Output the (X, Y) coordinate of the center of the cell containing the given text.  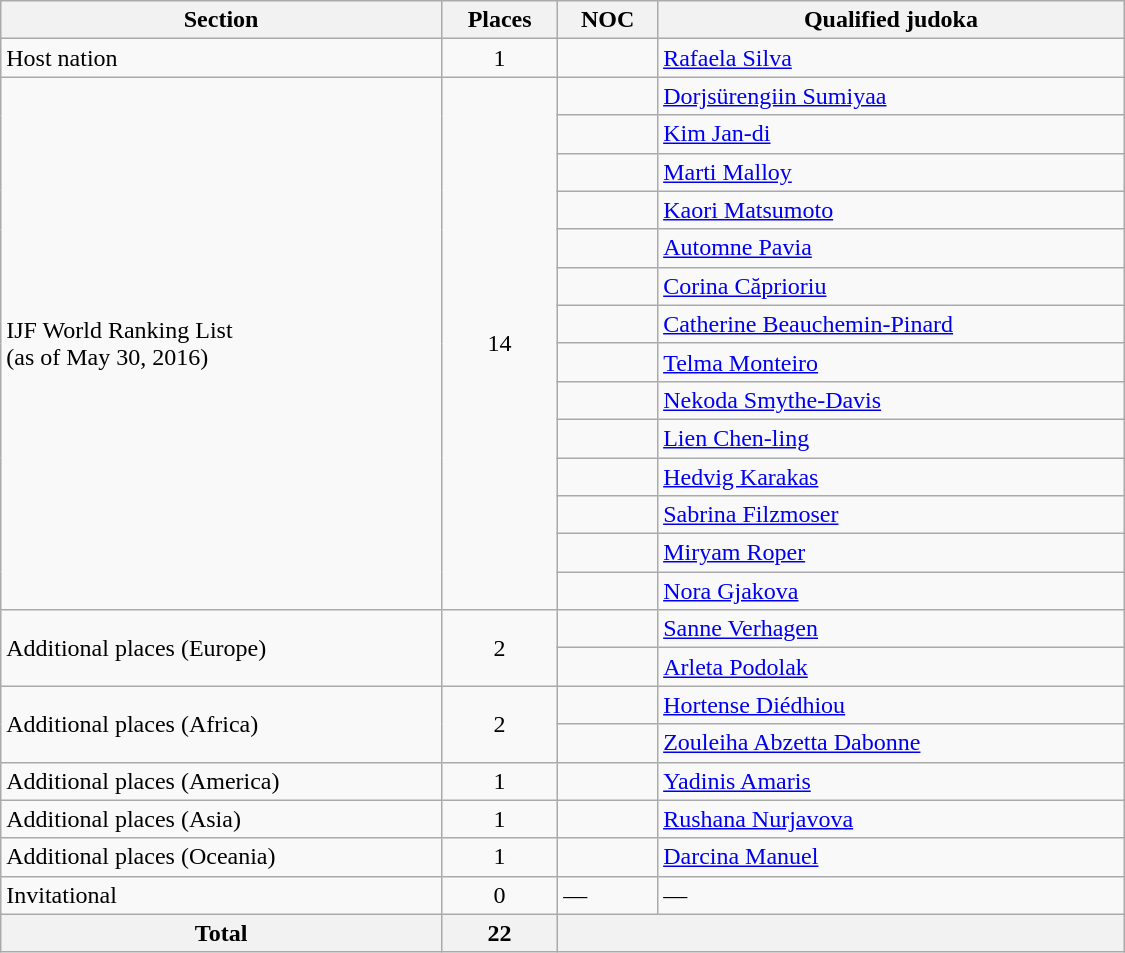
Additional places (Europe) (222, 648)
Dorjsürengiin Sumiyaa (892, 96)
14 (499, 344)
Nekoda Smythe-Davis (892, 400)
Sabrina Filzmoser (892, 515)
Darcina Manuel (892, 857)
Additional places (America) (222, 781)
Catherine Beauchemin-Pinard (892, 324)
Rafaela Silva (892, 58)
Kim Jan-di (892, 134)
0 (499, 895)
Qualified judoka (892, 20)
Zouleiha Abzetta Dabonne (892, 743)
Additional places (Africa) (222, 724)
Nora Gjakova (892, 591)
Host nation (222, 58)
Automne Pavia (892, 248)
Yadinis Amaris (892, 781)
Sanne Verhagen (892, 629)
Additional places (Asia) (222, 819)
Invitational (222, 895)
Places (499, 20)
Kaori Matsumoto (892, 210)
22 (499, 933)
Rushana Nurjavova (892, 819)
Lien Chen-ling (892, 438)
Section (222, 20)
Corina Căprioriu (892, 286)
Miryam Roper (892, 553)
Arleta Podolak (892, 667)
IJF World Ranking List(as of May 30, 2016) (222, 344)
Telma Monteiro (892, 362)
Additional places (Oceania) (222, 857)
Hortense Diédhiou (892, 705)
Total (222, 933)
NOC (608, 20)
Hedvig Karakas (892, 477)
Marti Malloy (892, 172)
